Return [X, Y] of the center of cell containing provided text 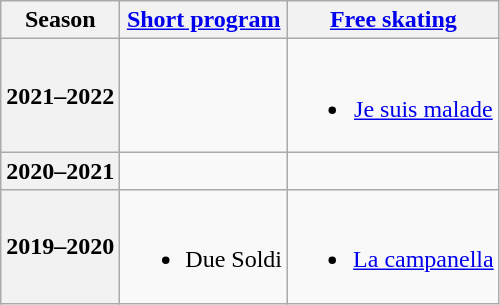
Free skating [394, 20]
2021–2022 [60, 96]
La campanella [394, 246]
2020–2021 [60, 171]
Due Soldi [204, 246]
Je suis malade [394, 96]
2019–2020 [60, 246]
Short program [204, 20]
Season [60, 20]
